Locate the cell with the specified text and output its (x, y) center coordinate. 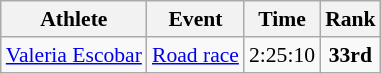
Event (196, 19)
2:25:10 (282, 55)
Time (282, 19)
Road race (196, 55)
33rd (350, 55)
Rank (350, 19)
Valeria Escobar (74, 55)
Athlete (74, 19)
